For the text-containing cell, return its midpoint in [X, Y] coordinate format. 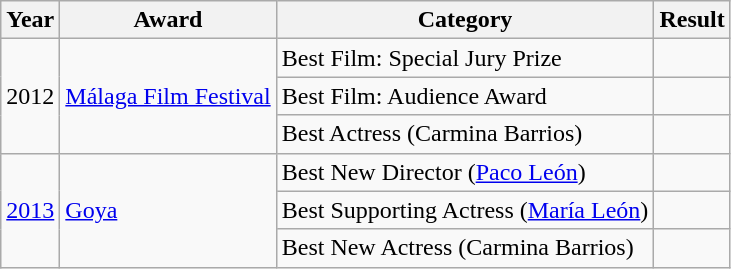
Year [30, 20]
Best New Director (Paco León) [465, 172]
2013 [30, 210]
Best Supporting Actress (María León) [465, 210]
Result [692, 20]
Best New Actress (Carmina Barrios) [465, 248]
Best Actress (Carmina Barrios) [465, 134]
Best Film: Audience Award [465, 96]
Category [465, 20]
Award [168, 20]
Goya [168, 210]
Málaga Film Festival [168, 96]
Best Film: Special Jury Prize [465, 58]
2012 [30, 96]
